From the cell containing the given text, extract its center point as [x, y] coordinate. 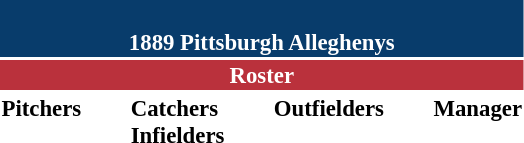
Roster [262, 75]
1889 Pittsburgh Alleghenys [262, 28]
